Find where the given text appears and provide that cell's center as [X, Y] coordinate. 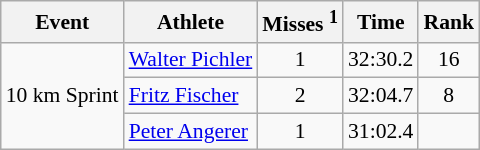
32:30.2 [380, 60]
Misses 1 [300, 22]
2 [300, 96]
32:04.7 [380, 96]
Fritz Fischer [191, 96]
Peter Angerer [191, 132]
Time [380, 22]
Rank [448, 22]
Walter Pichler [191, 60]
Event [62, 22]
10 km Sprint [62, 96]
16 [448, 60]
31:02.4 [380, 132]
Athlete [191, 22]
8 [448, 96]
